Extract the (x, y) coordinate from the center of the cell holding the provided text.  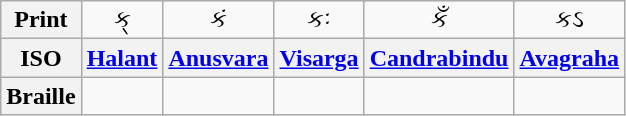
Print (41, 20)
ક્ (122, 20)
Braille (41, 96)
Candrabindu (439, 58)
Visarga (319, 58)
Avagraha (570, 58)
ISO (41, 58)
Halant (122, 58)
કઁ (439, 20)
Anusvara (218, 58)
કં (218, 20)
કઽ (570, 20)
કઃ (319, 20)
